From the cell containing the given text, extract its center point as (x, y) coordinate. 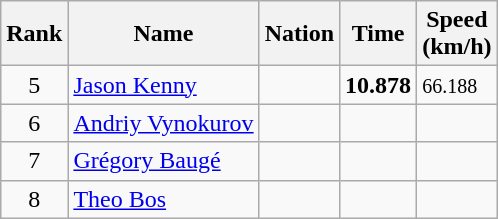
6 (34, 123)
Name (164, 34)
Speed(km/h) (457, 34)
10.878 (378, 85)
Theo Bos (164, 199)
Grégory Baugé (164, 161)
5 (34, 85)
Nation (299, 34)
Jason Kenny (164, 85)
Time (378, 34)
Andriy Vynokurov (164, 123)
66.188 (457, 85)
Rank (34, 34)
8 (34, 199)
7 (34, 161)
